Capture the cell that displays the provided text and extract its [X, Y] central coordinate. 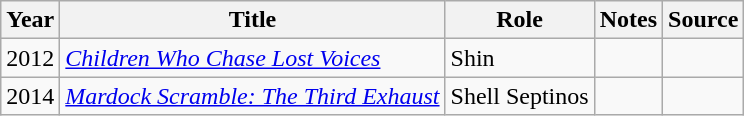
2014 [30, 96]
Notes [628, 20]
Role [520, 20]
Year [30, 20]
Source [704, 20]
Children Who Chase Lost Voices [252, 58]
Shell Septinos [520, 96]
Title [252, 20]
2012 [30, 58]
Shin [520, 58]
Mardock Scramble: The Third Exhaust [252, 96]
